Provide the [X, Y] coordinate of the cell's center where the given text is located.  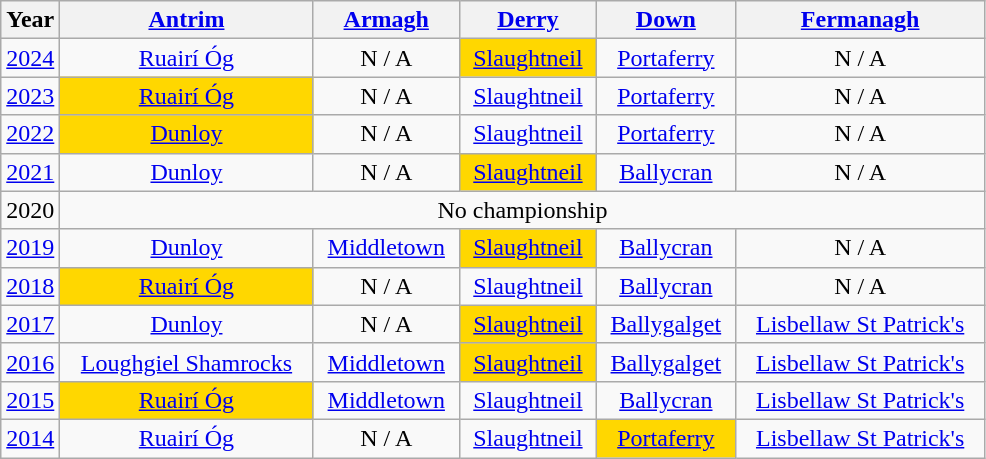
2016 [30, 362]
2014 [30, 438]
2019 [30, 248]
Armagh [386, 20]
2023 [30, 96]
2022 [30, 134]
No championship [522, 210]
Derry [528, 20]
2024 [30, 58]
2017 [30, 324]
Antrim [186, 20]
Fermanagh [860, 20]
2021 [30, 172]
2018 [30, 286]
2020 [30, 210]
Year [30, 20]
Down [666, 20]
Loughgiel Shamrocks [186, 362]
2015 [30, 400]
